Capture the cell that displays the provided text and extract its (X, Y) central coordinate. 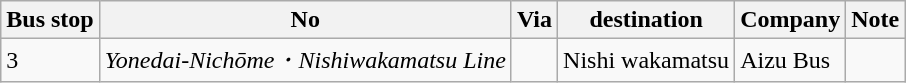
Company (790, 20)
Nishi wakamatsu (646, 60)
Bus stop (50, 20)
Note (876, 20)
3 (50, 60)
Yonedai-Nichōme・Nishiwakamatsu Line (305, 60)
Aizu Bus (790, 60)
Via (534, 20)
destination (646, 20)
No (305, 20)
